From the cell containing the given text, extract its center point as (x, y) coordinate. 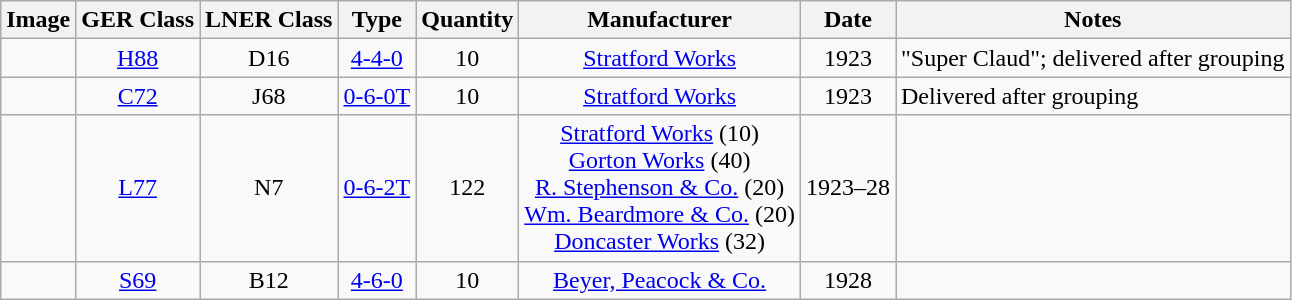
"Super Claud"; delivered after grouping (1094, 58)
4-6-0 (377, 280)
1923–28 (848, 188)
N7 (269, 188)
Delivered after grouping (1094, 96)
Type (377, 20)
0-6-0T (377, 96)
Quantity (468, 20)
C72 (138, 96)
Notes (1094, 20)
0-6-2T (377, 188)
122 (468, 188)
4-4-0 (377, 58)
LNER Class (269, 20)
Image (38, 20)
D16 (269, 58)
B12 (269, 280)
H88 (138, 58)
Beyer, Peacock & Co. (660, 280)
Manufacturer (660, 20)
1928 (848, 280)
Date (848, 20)
S69 (138, 280)
L77 (138, 188)
J68 (269, 96)
GER Class (138, 20)
Stratford Works (10)Gorton Works (40)R. Stephenson & Co. (20)Wm. Beardmore & Co. (20)Doncaster Works (32) (660, 188)
